Search for the cell housing the specified text and yield its [x, y] center coordinate. 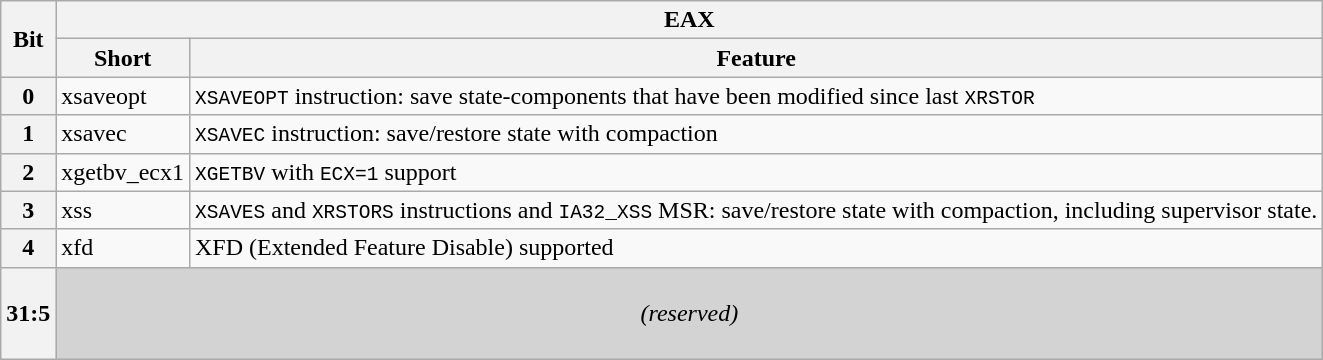
3 [28, 210]
XSAVEOPT instruction: save state-components that have been modified since last XRSTOR [756, 96]
XGETBV with ECX=1 support [756, 172]
XSAVEC instruction: save/restore state with compaction [756, 134]
xsavec [123, 134]
XSAVES and XRSTORS instructions and IA32_XSS MSR: save/restore state with compaction, including supervisor state. [756, 210]
1 [28, 134]
xfd [123, 248]
xss [123, 210]
31:5 [28, 313]
xgetbv_ecx1 [123, 172]
Bit [28, 39]
4 [28, 248]
Feature [756, 58]
Short [123, 58]
EAX [690, 20]
xsaveopt [123, 96]
(reserved) [690, 313]
XFD (Extended Feature Disable) supported [756, 248]
2 [28, 172]
0 [28, 96]
